Search for the cell housing the specified text and yield its (x, y) center coordinate. 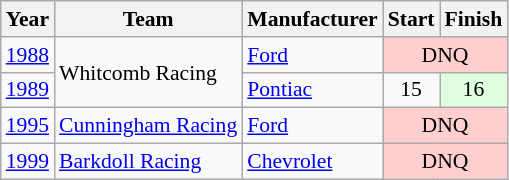
Cunningham Racing (148, 126)
Barkdoll Racing (148, 162)
Year (28, 19)
Finish (474, 19)
1999 (28, 162)
Manufacturer (312, 19)
Start (412, 19)
1989 (28, 90)
1988 (28, 55)
16 (474, 90)
15 (412, 90)
Whitcomb Racing (148, 72)
Team (148, 19)
Chevrolet (312, 162)
Pontiac (312, 90)
1995 (28, 126)
